Capture the cell that displays the provided text and extract its [X, Y] central coordinate. 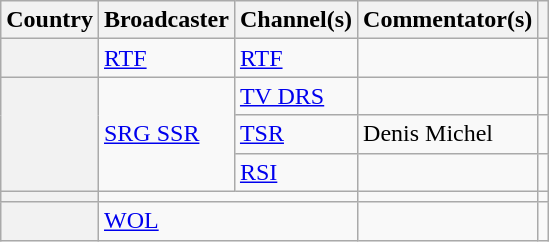
Channel(s) [296, 20]
Country [50, 20]
TV DRS [296, 96]
Denis Michel [448, 134]
TSR [296, 134]
Commentator(s) [448, 20]
Broadcaster [166, 20]
SRG SSR [166, 134]
WOL [228, 221]
RSI [296, 172]
